Search for the cell housing the specified text and yield its [x, y] center coordinate. 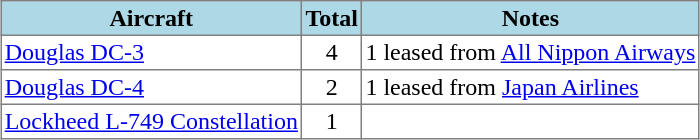
1 leased from All Nippon Airways [530, 52]
Notes [530, 18]
Lockheed L-749 Constellation [152, 121]
Total [332, 18]
Aircraft [152, 18]
1 [332, 121]
2 [332, 87]
Douglas DC-4 [152, 87]
4 [332, 52]
1 leased from Japan Airlines [530, 87]
Douglas DC-3 [152, 52]
